Pinpoint the cell where the given text exists, returning its (X, Y) midpoint coordinate. 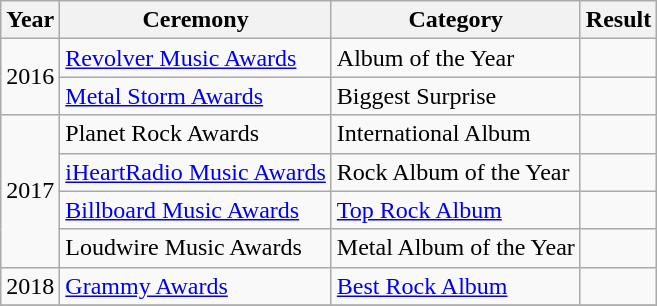
Biggest Surprise (456, 96)
Year (30, 20)
Rock Album of the Year (456, 172)
Ceremony (196, 20)
Metal Storm Awards (196, 96)
Revolver Music Awards (196, 58)
iHeartRadio Music Awards (196, 172)
Album of the Year (456, 58)
Loudwire Music Awards (196, 248)
Top Rock Album (456, 210)
Best Rock Album (456, 286)
Billboard Music Awards (196, 210)
2018 (30, 286)
Grammy Awards (196, 286)
Planet Rock Awards (196, 134)
Metal Album of the Year (456, 248)
Result (618, 20)
International Album (456, 134)
2017 (30, 191)
Category (456, 20)
2016 (30, 77)
